Identify which cell holds the provided text, then report its (x, y) central coordinate. 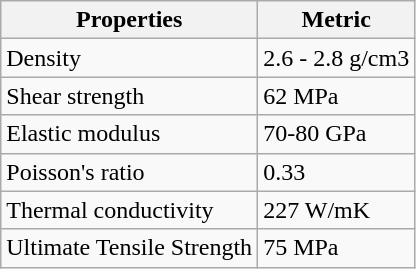
Properties (130, 20)
Thermal conductivity (130, 210)
Shear strength (130, 96)
70-80 GPa (336, 134)
Elastic modulus (130, 134)
75 MPa (336, 248)
227 W/mK (336, 210)
Poisson's ratio (130, 172)
62 MPa (336, 96)
Ultimate Tensile Strength (130, 248)
Metric (336, 20)
Density (130, 58)
2.6 - 2.8 g/cm3 (336, 58)
0.33 (336, 172)
